From the cell containing the given text, extract its center point as [x, y] coordinate. 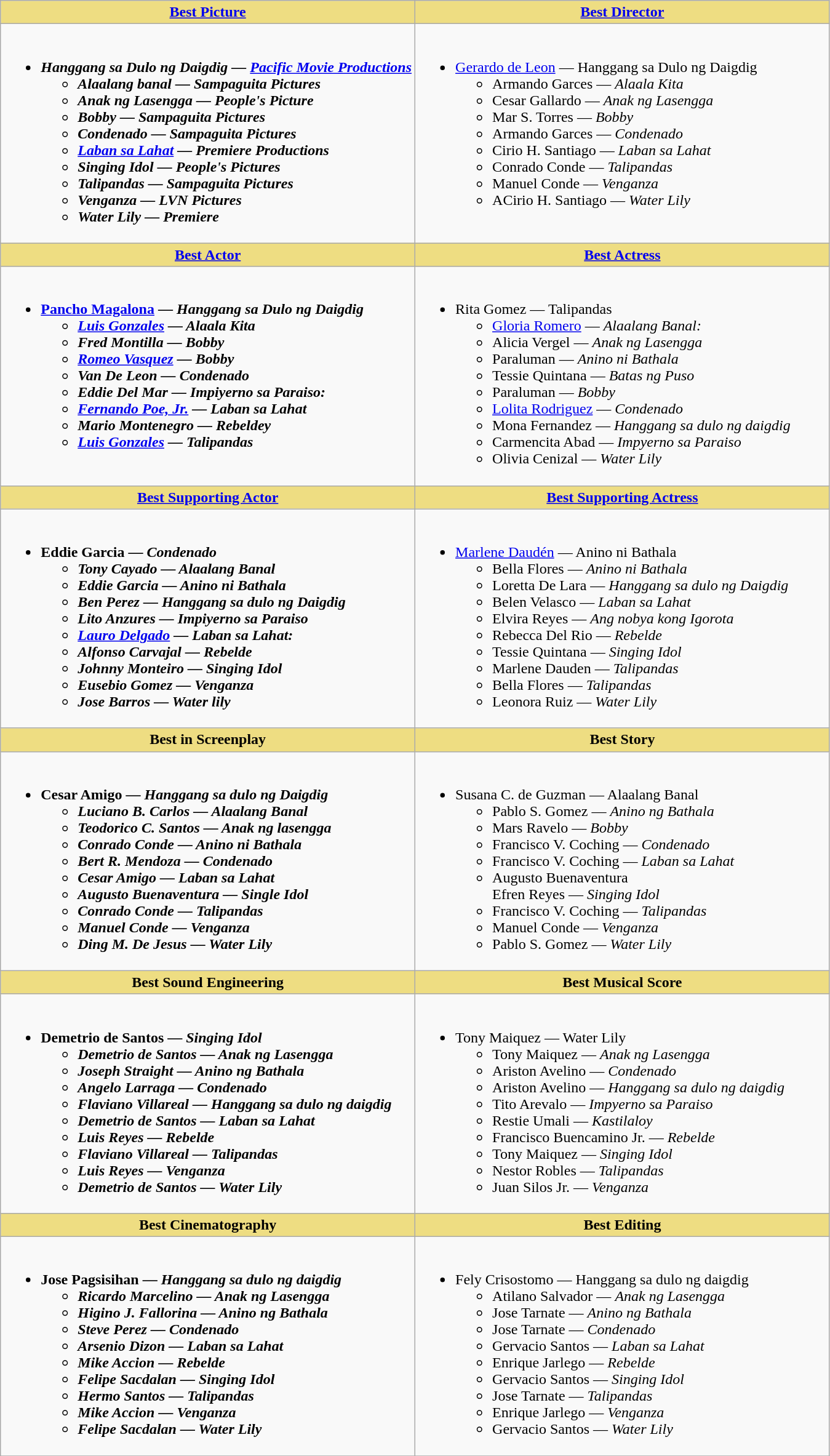
Best Actor [208, 255]
Best Supporting Actress [623, 497]
Best Actress [623, 255]
Best Director [623, 12]
Best Editing [623, 1225]
Best in Screenplay [208, 740]
Best Picture [208, 12]
Best Musical Score [623, 982]
Best Story [623, 740]
Best Cinematography [208, 1225]
Best Sound Engineering [208, 982]
Best Supporting Actor [208, 497]
